Search for the cell housing the specified text and yield its (x, y) center coordinate. 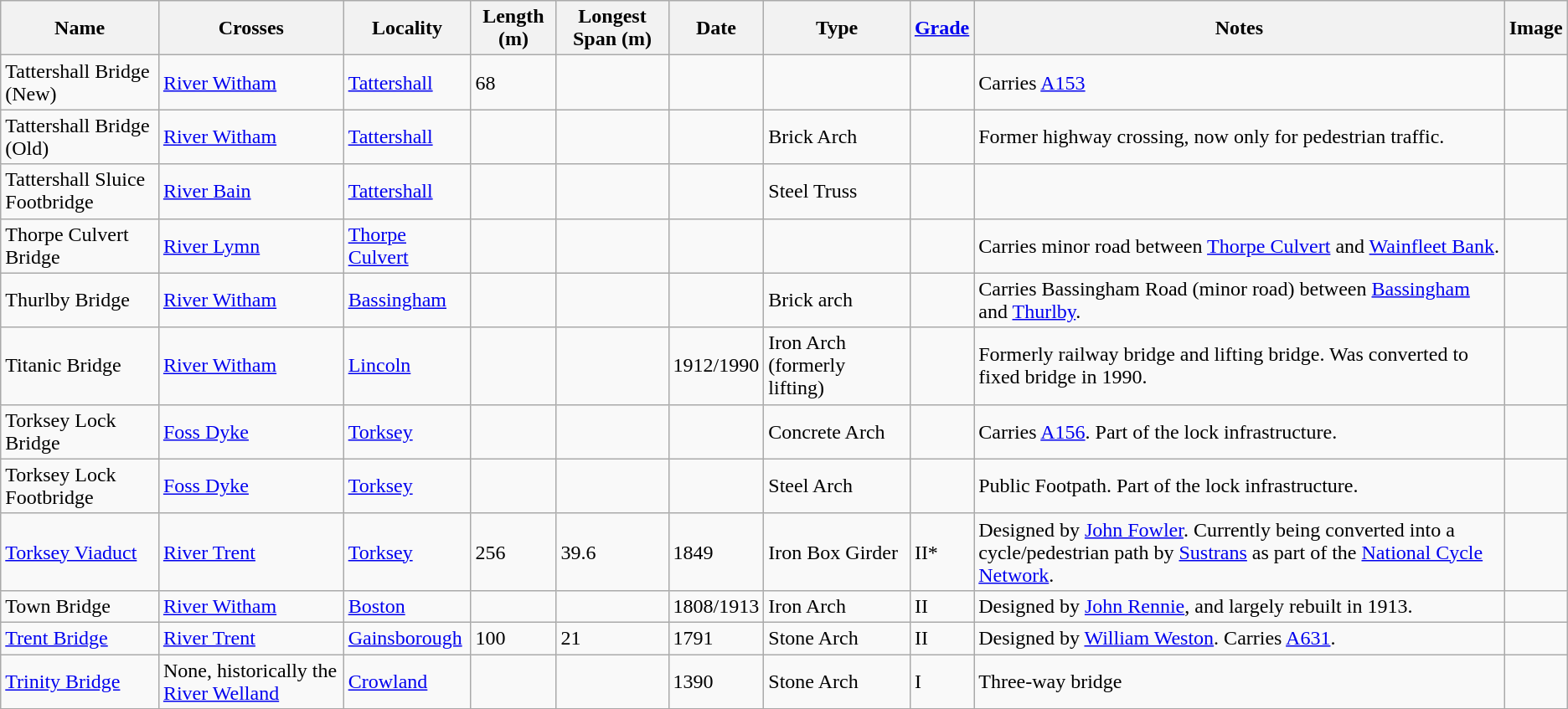
Torksey Viaduct (80, 552)
Name (80, 28)
Tattershall Bridge (Old) (80, 137)
Locality (407, 28)
Iron Arch (838, 606)
Trinity Bridge (80, 681)
Designed by John Rennie, and largely rebuilt in 1913. (1240, 606)
Lincoln (407, 366)
Gainsborough (407, 638)
River Bain (251, 191)
Designed by John Fowler. Currently being converted into a cycle/pedestrian path by Sustrans as part of the National Cycle Network. (1240, 552)
Carries minor road between Thorpe Culvert and Wainfleet Bank. (1240, 246)
Length (m) (513, 28)
Public Footpath. Part of the lock infrastructure. (1240, 486)
Steel Arch (838, 486)
Concrete Arch (838, 432)
None, historically the River Welland (251, 681)
Trent Bridge (80, 638)
1912/1990 (716, 366)
Notes (1240, 28)
39.6 (612, 552)
256 (513, 552)
I (941, 681)
100 (513, 638)
Tattershall Sluice Footbridge (80, 191)
Image (1536, 28)
II* (941, 552)
1390 (716, 681)
Three-way bridge (1240, 681)
1849 (716, 552)
Formerly railway bridge and lifting bridge. Was converted to fixed bridge in 1990. (1240, 366)
Titanic Bridge (80, 366)
Crowland (407, 681)
Iron Arch (formerly lifting) (838, 366)
21 (612, 638)
Crosses (251, 28)
Type (838, 28)
Carries Bassingham Road (minor road) between Bassingham and Thurlby. (1240, 300)
River Lymn (251, 246)
1791 (716, 638)
Longest Span (m) (612, 28)
Tattershall Bridge (New) (80, 82)
Brick Arch (838, 137)
Town Bridge (80, 606)
Carries A153 (1240, 82)
Torksey Lock Bridge (80, 432)
Iron Box Girder (838, 552)
Designed by William Weston. Carries A631. (1240, 638)
68 (513, 82)
Torksey Lock Footbridge (80, 486)
1808/1913 (716, 606)
Former highway crossing, now only for pedestrian traffic. (1240, 137)
Thurlby Bridge (80, 300)
Steel Truss (838, 191)
Date (716, 28)
Carries A156. Part of the lock infrastructure. (1240, 432)
Bassingham (407, 300)
Brick arch (838, 300)
Thorpe Culvert (407, 246)
Grade (941, 28)
Boston (407, 606)
Thorpe Culvert Bridge (80, 246)
